Output the (x, y) coordinate of the center of the cell containing the given text.  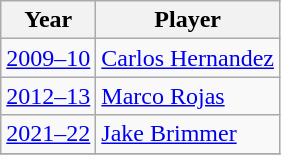
Jake Brimmer (188, 134)
2021–22 (48, 134)
Year (48, 20)
Marco Rojas (188, 96)
2012–13 (48, 96)
Carlos Hernandez (188, 58)
Player (188, 20)
2009–10 (48, 58)
